For the text-containing cell, return its midpoint in [x, y] coordinate format. 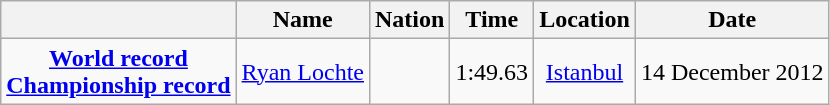
14 December 2012 [732, 72]
Location [585, 20]
Nation [409, 20]
Istanbul [585, 72]
1:49.63 [492, 72]
Time [492, 20]
World recordChampionship record [118, 72]
Ryan Lochte [302, 72]
Date [732, 20]
Name [302, 20]
